Capture the cell that displays the provided text and extract its [x, y] central coordinate. 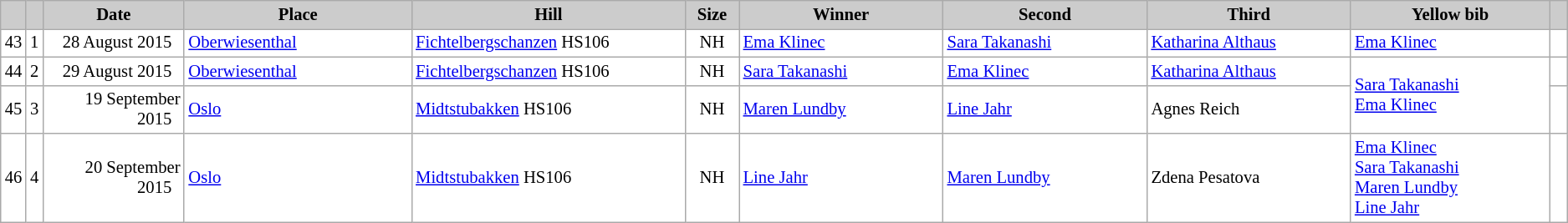
45 [13, 109]
Ema Klinec Sara Takanashi Maren Lundby Line Jahr [1450, 178]
2 [34, 71]
46 [13, 178]
Hill [549, 14]
Third [1249, 14]
Size [712, 14]
Winner [841, 14]
29 August 2015 [114, 71]
Sara Takanashi Ema Klinec [1450, 95]
28 August 2015 [114, 43]
Zdena Pesatova [1249, 178]
19 September 2015 [114, 109]
Yellow bib [1450, 14]
20 September 2015 [114, 178]
Place [298, 14]
44 [13, 71]
4 [34, 178]
Agnes Reich [1249, 109]
43 [13, 43]
3 [34, 109]
Date [114, 14]
1 [34, 43]
Second [1045, 14]
